Detect which cell encompasses the target text, then output its [X, Y] center coordinate. 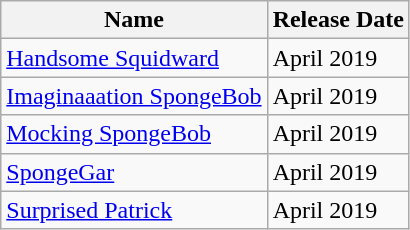
Release Date [338, 20]
SpongeGar [134, 172]
Handsome Squidward [134, 58]
Surprised Patrick [134, 210]
Mocking SpongeBob [134, 134]
Imaginaaation SpongeBob [134, 96]
Name [134, 20]
